Output the (x, y) coordinate of the center of the cell containing the given text.  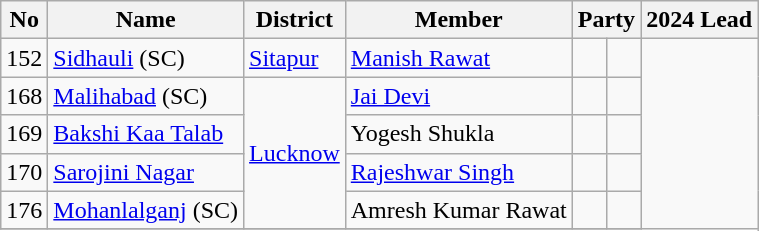
2024 Lead (700, 20)
Bakshi Kaa Talab (146, 134)
District (295, 20)
Rajeshwar Singh (458, 172)
No (24, 20)
Jai Devi (458, 96)
Malihabad (SC) (146, 96)
168 (24, 96)
152 (24, 58)
Amresh Kumar Rawat (458, 210)
Name (146, 20)
Party (606, 20)
170 (24, 172)
169 (24, 134)
Sarojini Nagar (146, 172)
Sidhauli (SC) (146, 58)
Yogesh Shukla (458, 134)
176 (24, 210)
Lucknow (295, 153)
Member (458, 20)
Mohanlalganj (SC) (146, 210)
Sitapur (295, 58)
Manish Rawat (458, 58)
